Search for the cell housing the specified text and yield its [x, y] center coordinate. 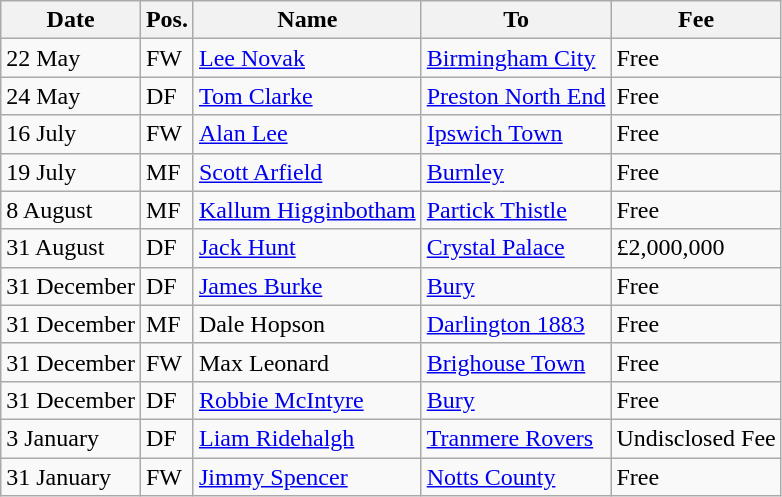
Ipswich Town [516, 134]
£2,000,000 [696, 248]
Alan Lee [307, 134]
22 May [71, 58]
Kallum Higginbotham [307, 210]
Crystal Palace [516, 248]
Robbie McIntyre [307, 400]
16 July [71, 134]
Burnley [516, 172]
Liam Ridehalgh [307, 438]
Darlington 1883 [516, 324]
Date [71, 20]
Preston North End [516, 96]
Name [307, 20]
Tom Clarke [307, 96]
3 January [71, 438]
Pos. [166, 20]
19 July [71, 172]
Brighouse Town [516, 362]
Jimmy Spencer [307, 477]
Lee Novak [307, 58]
James Burke [307, 286]
To [516, 20]
Jack Hunt [307, 248]
Birmingham City [516, 58]
Tranmere Rovers [516, 438]
Notts County [516, 477]
Partick Thistle [516, 210]
Dale Hopson [307, 324]
Fee [696, 20]
Undisclosed Fee [696, 438]
8 August [71, 210]
31 January [71, 477]
31 August [71, 248]
24 May [71, 96]
Scott Arfield [307, 172]
Max Leonard [307, 362]
